Locate the cell with the specified text and output its [x, y] center coordinate. 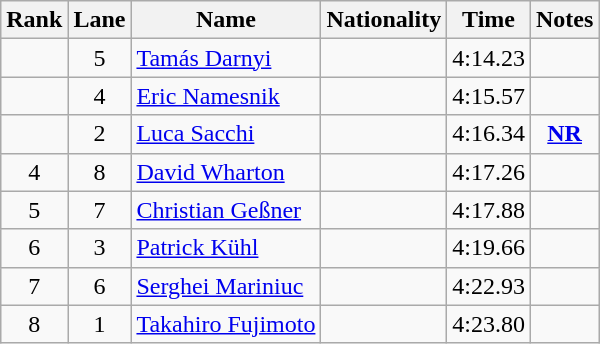
NR [564, 134]
Christian Geßner [226, 210]
Tamás Darnyi [226, 58]
David Wharton [226, 172]
4:14.23 [489, 58]
4:16.34 [489, 134]
Takahiro Fujimoto [226, 324]
Eric Namesnik [226, 96]
4:17.26 [489, 172]
4:19.66 [489, 248]
1 [100, 324]
Serghei Mariniuc [226, 286]
Time [489, 20]
Name [226, 20]
4:17.88 [489, 210]
Notes [564, 20]
2 [100, 134]
Rank [34, 20]
3 [100, 248]
4:15.57 [489, 96]
Patrick Kühl [226, 248]
4:23.80 [489, 324]
4:22.93 [489, 286]
Lane [100, 20]
Nationality [384, 20]
Luca Sacchi [226, 134]
